For the text-containing cell, return its midpoint in (x, y) coordinate format. 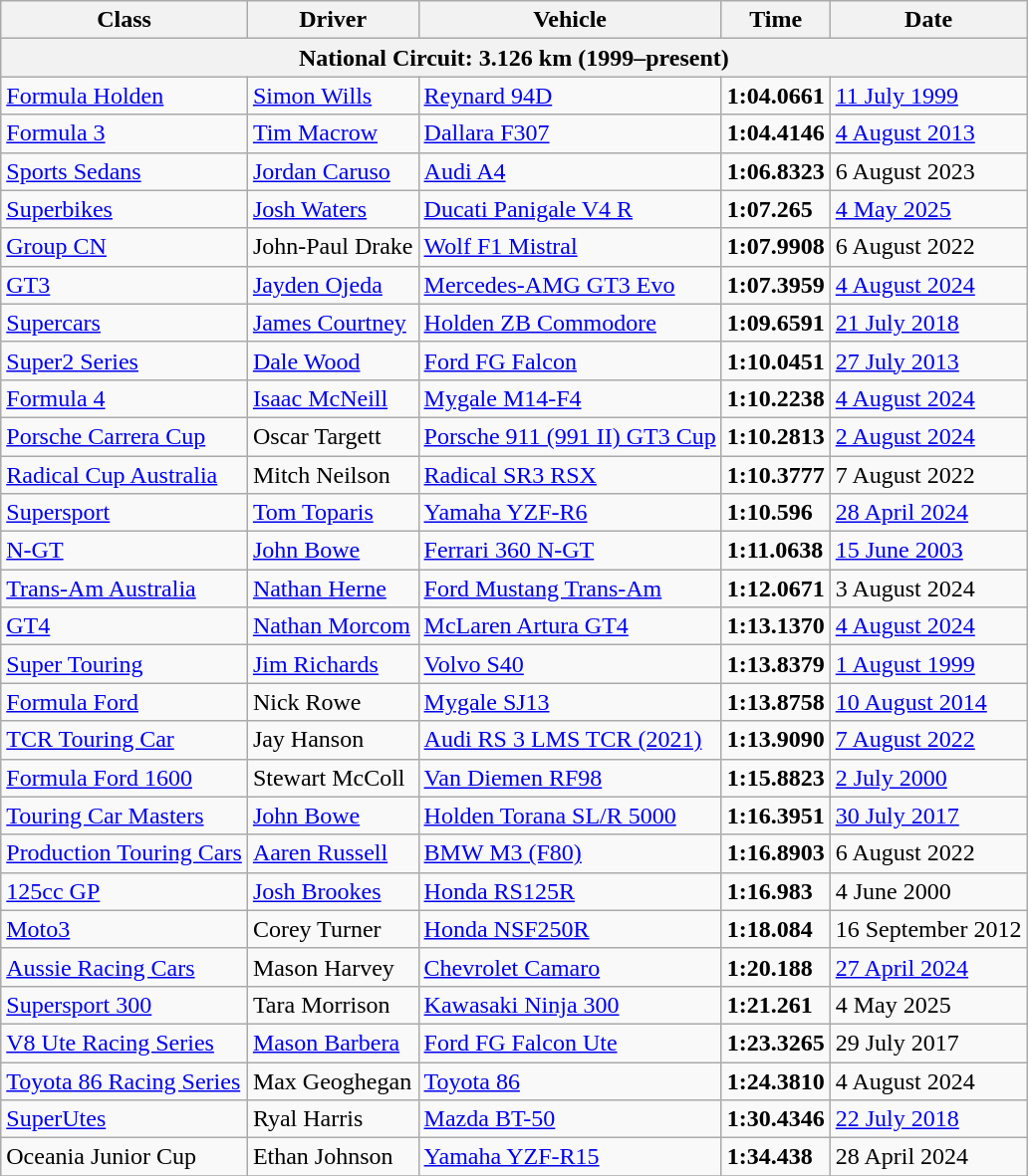
Touring Car Masters (125, 816)
Ryal Harris (333, 1119)
1:04.0661 (775, 96)
2 August 2024 (928, 436)
Volvo S40 (570, 664)
Dale Wood (333, 360)
1:24.3810 (775, 1080)
27 July 2013 (928, 360)
Mason Harvey (333, 967)
Isaac McNeill (333, 398)
29 July 2017 (928, 1043)
Holden ZB Commodore (570, 323)
Date (928, 20)
1:13.8379 (775, 664)
Formula Holden (125, 96)
27 April 2024 (928, 967)
4 August 2013 (928, 133)
16 September 2012 (928, 929)
1:11.0638 (775, 551)
Porsche Carrera Cup (125, 436)
Chevrolet Camaro (570, 967)
Formula 4 (125, 398)
National Circuit: 3.126 km (1999–present) (514, 58)
Moto3 (125, 929)
Dallara F307 (570, 133)
Stewart McColl (333, 778)
McLaren Artura GT4 (570, 626)
John-Paul Drake (333, 247)
Jayden Ojeda (333, 285)
Production Touring Cars (125, 853)
2 July 2000 (928, 778)
Time (775, 20)
1:09.6591 (775, 323)
1:13.9090 (775, 740)
Ducati Panigale V4 R (570, 209)
Sports Sedans (125, 171)
125cc GP (125, 891)
Toyota 86 (570, 1080)
Audi RS 3 LMS TCR (2021) (570, 740)
GT3 (125, 285)
1:16.8903 (775, 853)
Supersport (125, 513)
15 June 2003 (928, 551)
Aussie Racing Cars (125, 967)
Toyota 86 Racing Series (125, 1080)
Ford FG Falcon (570, 360)
22 July 2018 (928, 1119)
Audi A4 (570, 171)
Formula 3 (125, 133)
Superbikes (125, 209)
Radical SR3 RSX (570, 475)
Jim Richards (333, 664)
1:23.3265 (775, 1043)
1:07.9908 (775, 247)
1:16.983 (775, 891)
Kawasaki Ninja 300 (570, 1005)
1:10.2813 (775, 436)
Porsche 911 (991 II) GT3 Cup (570, 436)
Ethan Johnson (333, 1157)
SuperUtes (125, 1119)
1:30.4346 (775, 1119)
Oceania Junior Cup (125, 1157)
1:18.084 (775, 929)
Supercars (125, 323)
Supersport 300 (125, 1005)
1:04.4146 (775, 133)
10 August 2014 (928, 702)
11 July 1999 (928, 96)
1:13.8758 (775, 702)
Nathan Morcom (333, 626)
Mygale SJ13 (570, 702)
James Courtney (333, 323)
Simon Wills (333, 96)
Mitch Neilson (333, 475)
1 August 1999 (928, 664)
Mazda BT-50 (570, 1119)
Ford FG Falcon Ute (570, 1043)
Ford Mustang Trans-Am (570, 588)
Nick Rowe (333, 702)
1:12.0671 (775, 588)
Josh Waters (333, 209)
Honda NSF250R (570, 929)
1:06.8323 (775, 171)
Corey Turner (333, 929)
V8 Ute Racing Series (125, 1043)
Group CN (125, 247)
Formula Ford (125, 702)
Van Diemen RF98 (570, 778)
GT4 (125, 626)
1:20.188 (775, 967)
Ferrari 360 N-GT (570, 551)
Mason Barbera (333, 1043)
TCR Touring Car (125, 740)
Trans-Am Australia (125, 588)
Class (125, 20)
30 July 2017 (928, 816)
4 June 2000 (928, 891)
Jay Hanson (333, 740)
Josh Brookes (333, 891)
Tom Toparis (333, 513)
21 July 2018 (928, 323)
Tim Macrow (333, 133)
1:10.2238 (775, 398)
1:21.261 (775, 1005)
1:07.265 (775, 209)
Super2 Series (125, 360)
Tara Morrison (333, 1005)
Aaren Russell (333, 853)
BMW M3 (F80) (570, 853)
N-GT (125, 551)
1:13.1370 (775, 626)
Max Geoghegan (333, 1080)
3 August 2024 (928, 588)
1:07.3959 (775, 285)
Driver (333, 20)
1:16.3951 (775, 816)
Radical Cup Australia (125, 475)
6 August 2023 (928, 171)
Jordan Caruso (333, 171)
Super Touring (125, 664)
Reynard 94D (570, 96)
1:34.438 (775, 1157)
Formula Ford 1600 (125, 778)
Oscar Targett (333, 436)
Yamaha YZF-R15 (570, 1157)
1:10.596 (775, 513)
Nathan Herne (333, 588)
Honda RS125R (570, 891)
1:10.3777 (775, 475)
1:15.8823 (775, 778)
Holden Torana SL/R 5000 (570, 816)
Mercedes-AMG GT3 Evo (570, 285)
1:10.0451 (775, 360)
Wolf F1 Mistral (570, 247)
Vehicle (570, 20)
Mygale M14-F4 (570, 398)
Yamaha YZF-R6 (570, 513)
